Determine the [x, y] coordinate at the center of the cell enclosing the given text.  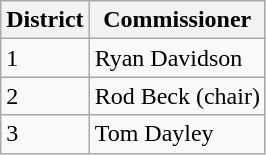
Commissioner [177, 20]
Ryan Davidson [177, 58]
District [45, 20]
Tom Dayley [177, 134]
1 [45, 58]
3 [45, 134]
Rod Beck (chair) [177, 96]
2 [45, 96]
